Extract the [x, y] coordinate from the center of the cell holding the provided text.  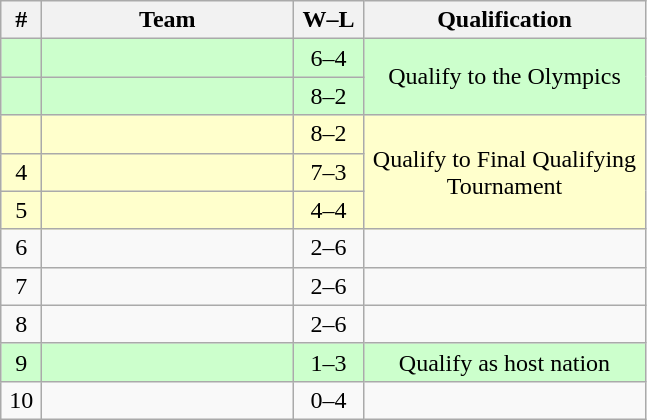
5 [22, 210]
10 [22, 400]
W–L [328, 20]
Qualify as host nation [504, 362]
7 [22, 286]
Qualification [504, 20]
6–4 [328, 58]
Qualify to Final Qualifying Tournament [504, 172]
4–4 [328, 210]
7–3 [328, 172]
# [22, 20]
4 [22, 172]
Team [168, 20]
1–3 [328, 362]
9 [22, 362]
0–4 [328, 400]
6 [22, 248]
Qualify to the Olympics [504, 77]
8 [22, 324]
